Pinpoint the cell where the given text exists, returning its (X, Y) midpoint coordinate. 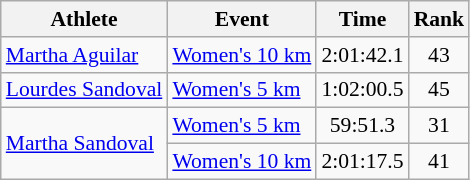
41 (440, 162)
31 (440, 126)
45 (440, 90)
Lourdes Sandoval (84, 90)
Rank (440, 19)
2:01:17.5 (362, 162)
Time (362, 19)
Event (242, 19)
Athlete (84, 19)
Martha Aguilar (84, 55)
59:51.3 (362, 126)
43 (440, 55)
2:01:42.1 (362, 55)
Martha Sandoval (84, 144)
1:02:00.5 (362, 90)
